Identify which cell holds the provided text, then report its [X, Y] central coordinate. 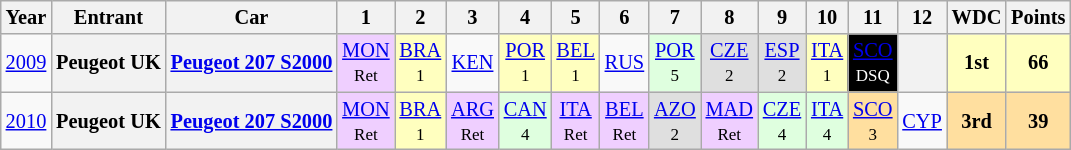
5 [576, 17]
Entrant [108, 17]
SCO3 [872, 121]
ARGRet [472, 121]
39 [1038, 121]
CYP [922, 121]
66 [1038, 63]
10 [827, 17]
CAN4 [526, 121]
RUS [624, 63]
2010 [26, 121]
1st [977, 63]
11 [872, 17]
MADRet [730, 121]
AZO2 [675, 121]
POR1 [526, 63]
ITA4 [827, 121]
BELRet [624, 121]
KEN [472, 63]
3rd [977, 121]
8 [730, 17]
ITARet [576, 121]
Car [252, 17]
2009 [26, 63]
Points [1038, 17]
CZE4 [782, 121]
WDC [977, 17]
SCODSQ [872, 63]
ITA1 [827, 63]
12 [922, 17]
2 [421, 17]
ESP2 [782, 63]
6 [624, 17]
9 [782, 17]
BEL1 [576, 63]
3 [472, 17]
7 [675, 17]
1 [366, 17]
4 [526, 17]
Year [26, 17]
POR5 [675, 63]
CZE2 [730, 63]
